Pinpoint the cell where the given text exists, returning its [X, Y] midpoint coordinate. 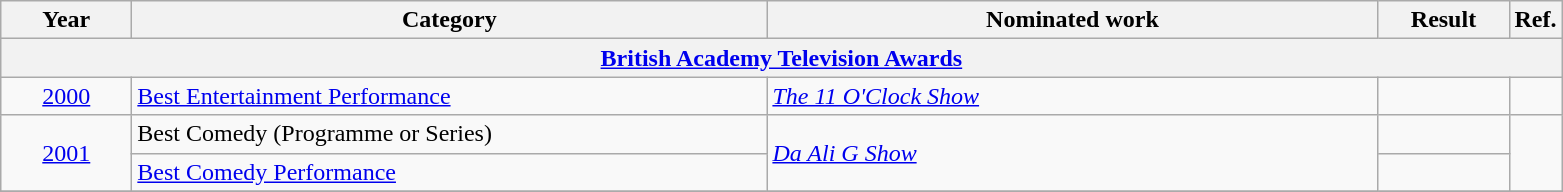
Best Comedy (Programme or Series) [450, 134]
Ref. [1536, 20]
Year [66, 20]
Category [450, 20]
Nominated work [1072, 20]
British Academy Television Awards [782, 58]
Best Comedy Performance [450, 172]
The 11 O'Clock Show [1072, 96]
Best Entertainment Performance [450, 96]
Result [1444, 20]
2001 [66, 153]
Da Ali G Show [1072, 153]
2000 [66, 96]
